Search for the cell housing the specified text and yield its [X, Y] center coordinate. 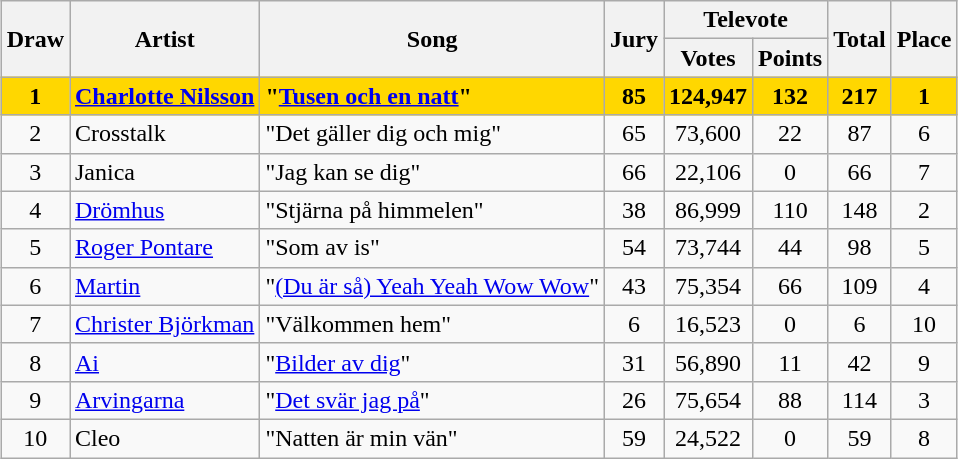
Roger Pontare [165, 248]
86,999 [708, 210]
Martin [165, 286]
Total [860, 39]
Charlotte Nilsson [165, 96]
109 [860, 286]
148 [860, 210]
"Tusen och en natt" [432, 96]
54 [634, 248]
31 [634, 362]
"Natten är min vän" [432, 438]
"Jag kan se dig" [432, 172]
Cleo [165, 438]
11 [790, 362]
Artist [165, 39]
Arvingarna [165, 400]
75,354 [708, 286]
"Det gäller dig och mig" [432, 134]
Crosstalk [165, 134]
"Det svär jag på" [432, 400]
Jury [634, 39]
24,522 [708, 438]
73,744 [708, 248]
Votes [708, 58]
43 [634, 286]
42 [860, 362]
"Som av is" [432, 248]
Christer Björkman [165, 324]
26 [634, 400]
124,947 [708, 96]
Points [790, 58]
"(Du är så) Yeah Yeah Wow Wow" [432, 286]
22,106 [708, 172]
44 [790, 248]
65 [634, 134]
Draw [35, 39]
"Bilder av dig" [432, 362]
73,600 [708, 134]
Televote [746, 20]
38 [634, 210]
Ai [165, 362]
132 [790, 96]
Place [924, 39]
Janica [165, 172]
Song [432, 39]
22 [790, 134]
75,654 [708, 400]
98 [860, 248]
217 [860, 96]
85 [634, 96]
114 [860, 400]
Drömhus [165, 210]
56,890 [708, 362]
16,523 [708, 324]
87 [860, 134]
88 [790, 400]
"Välkommen hem" [432, 324]
110 [790, 210]
"Stjärna på himmelen" [432, 210]
